Scan for the cell matching the given text and deliver its (x, y) coordinate at center. 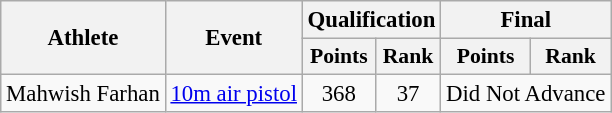
Event (234, 38)
Mahwish Farhan (83, 93)
368 (338, 93)
Qualification (371, 20)
Athlete (83, 38)
Did Not Advance (526, 93)
37 (408, 93)
10m air pistol (234, 93)
Final (526, 20)
